Locate the cell with the specified text and output its [X, Y] center coordinate. 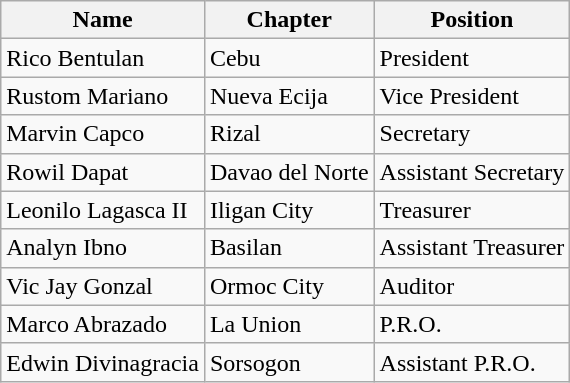
Secretary [472, 134]
Sorsogon [289, 362]
Assistant Secretary [472, 172]
Cebu [289, 58]
Ormoc City [289, 286]
Edwin Divinagracia [103, 362]
Marvin Capco [103, 134]
Vic Jay Gonzal [103, 286]
Assistant Treasurer [472, 248]
Rowil Dapat [103, 172]
Davao del Norte [289, 172]
Rico Bentulan [103, 58]
Nueva Ecija [289, 96]
Chapter [289, 20]
Vice President [472, 96]
Rustom Mariano [103, 96]
La Union [289, 324]
Marco Abrazado [103, 324]
Iligan City [289, 210]
President [472, 58]
Treasurer [472, 210]
Rizal [289, 134]
Leonilo Lagasca II [103, 210]
Assistant P.R.O. [472, 362]
Auditor [472, 286]
Basilan [289, 248]
Position [472, 20]
Analyn Ibno [103, 248]
Name [103, 20]
P.R.O. [472, 324]
